Return (X, Y) of the center of cell containing provided text 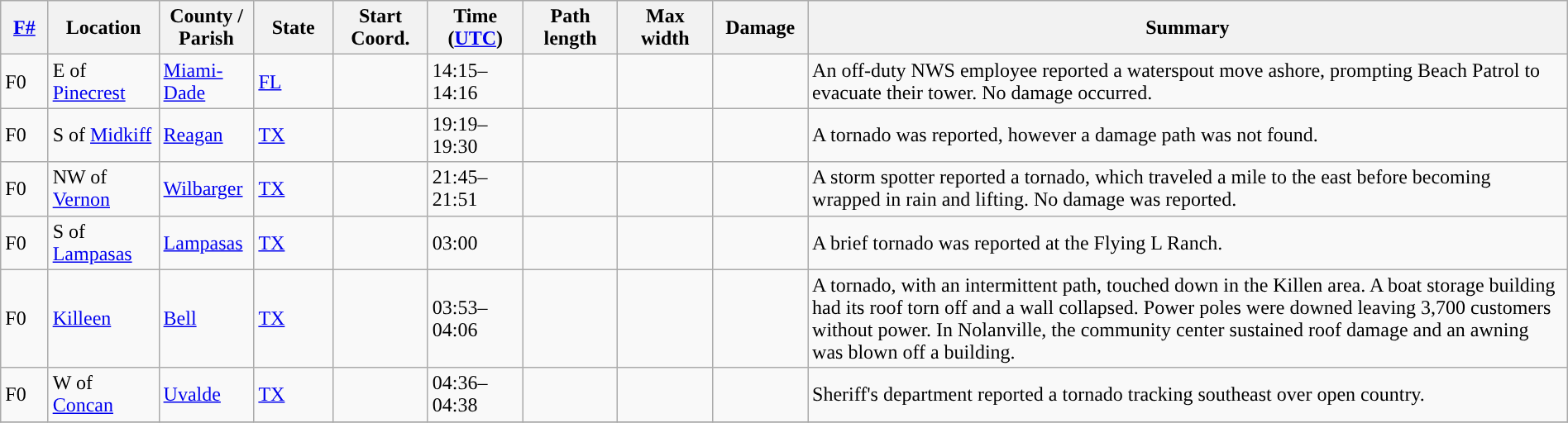
03:00 (475, 243)
19:19–19:30 (475, 135)
FL (294, 81)
Location (103, 28)
A brief tornado was reported at the Flying L Ranch. (1188, 243)
14:15–14:16 (475, 81)
Bell (207, 319)
A tornado was reported, however a damage path was not found. (1188, 135)
03:53–04:06 (475, 319)
Max width (665, 28)
Reagan (207, 135)
Path length (571, 28)
W of Concan (103, 395)
21:45–21:51 (475, 188)
04:36–04:38 (475, 395)
Start Coord. (380, 28)
Sheriff's department reported a tornado tracking southeast over open country. (1188, 395)
A storm spotter reported a tornado, which traveled a mile to the east before becoming wrapped in rain and lifting. No damage was reported. (1188, 188)
E of Pinecrest (103, 81)
S of Midkiff (103, 135)
State (294, 28)
Summary (1188, 28)
S of Lampasas (103, 243)
NW of Vernon (103, 188)
County / Parish (207, 28)
Time (UTC) (475, 28)
F# (25, 28)
Wilbarger (207, 188)
An off-duty NWS employee reported a waterspout move ashore, prompting Beach Patrol to evacuate their tower. No damage occurred. (1188, 81)
Damage (761, 28)
Lampasas (207, 243)
Miami-Dade (207, 81)
Killeen (103, 319)
Uvalde (207, 395)
